From the cell containing the given text, extract its center point as [x, y] coordinate. 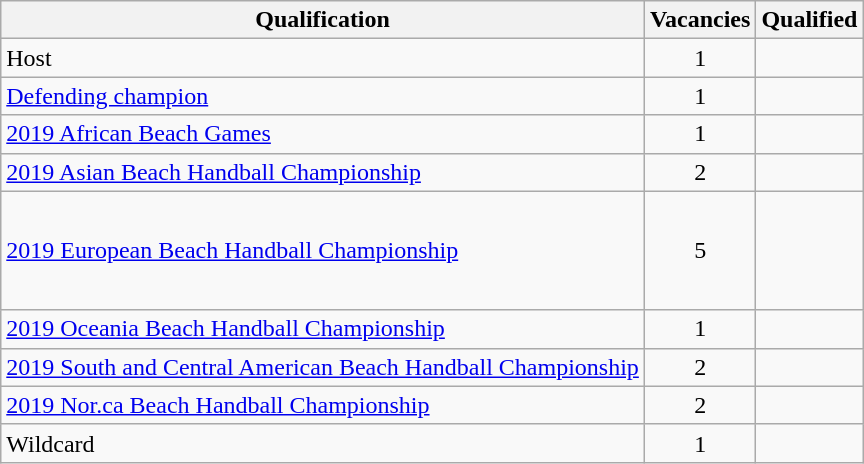
Defending champion [323, 96]
5 [700, 250]
Host [323, 58]
2019 Asian Beach Handball Championship [323, 172]
2019 Nor.ca Beach Handball Championship [323, 405]
Qualified [810, 20]
Wildcard [323, 443]
2019 South and Central American Beach Handball Championship [323, 367]
Qualification [323, 20]
Vacancies [700, 20]
2019 European Beach Handball Championship [323, 250]
2019 African Beach Games [323, 134]
2019 Oceania Beach Handball Championship [323, 329]
